Find where the given text appears and provide that cell's center as [X, Y] coordinate. 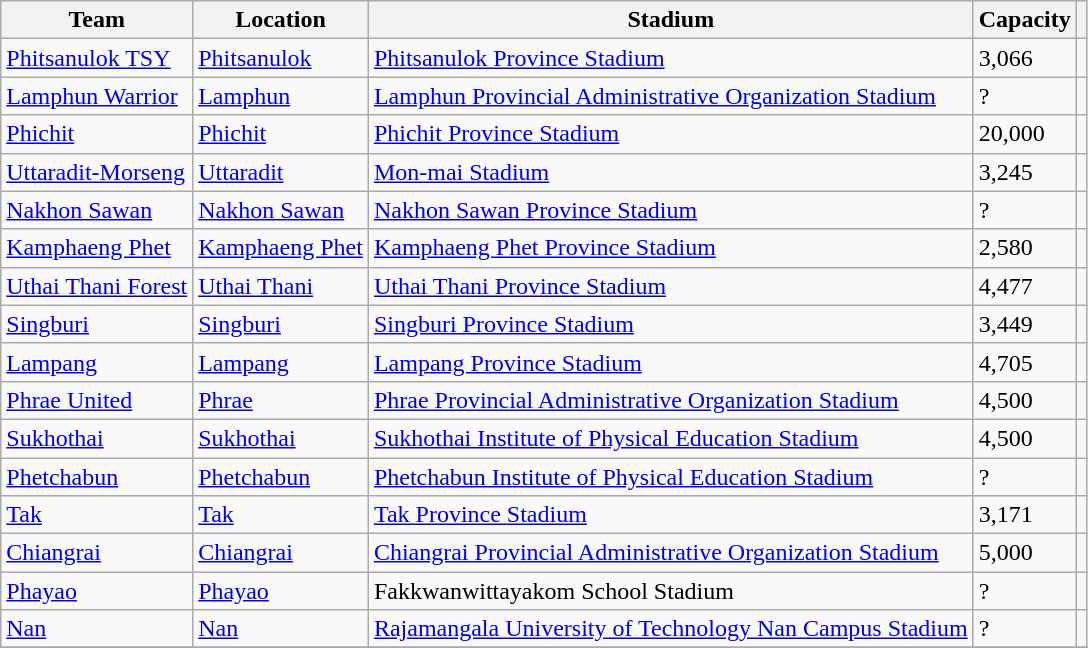
4,477 [1024, 286]
Lamphun Provincial Administrative Organization Stadium [670, 96]
Location [281, 20]
Lamphun Warrior [97, 96]
Uttaradit [281, 172]
3,449 [1024, 324]
Sukhothai Institute of Physical Education Stadium [670, 438]
Stadium [670, 20]
Uthai Thani Forest [97, 286]
Phitsanulok [281, 58]
Lampang Province Stadium [670, 362]
Fakkwanwittayakom School Stadium [670, 591]
Uthai Thani [281, 286]
5,000 [1024, 553]
3,245 [1024, 172]
Nakhon Sawan Province Stadium [670, 210]
Phrae Provincial Administrative Organization Stadium [670, 400]
Capacity [1024, 20]
Rajamangala University of Technology Nan Campus Stadium [670, 629]
Phichit Province Stadium [670, 134]
Kamphaeng Phet Province Stadium [670, 248]
Mon-mai Stadium [670, 172]
Lamphun [281, 96]
Phrae [281, 400]
Tak Province Stadium [670, 515]
Chiangrai Provincial Administrative Organization Stadium [670, 553]
4,705 [1024, 362]
Team [97, 20]
Phitsanulok TSY [97, 58]
20,000 [1024, 134]
2,580 [1024, 248]
3,171 [1024, 515]
Phrae United [97, 400]
Phitsanulok Province Stadium [670, 58]
Phetchabun Institute of Physical Education Stadium [670, 477]
3,066 [1024, 58]
Uttaradit-Morseng [97, 172]
Singburi Province Stadium [670, 324]
Uthai Thani Province Stadium [670, 286]
